Scan for the cell matching the given text and deliver its [X, Y] coordinate at center. 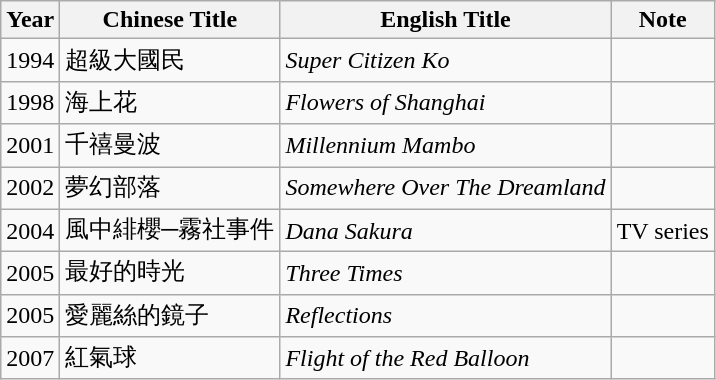
Dana Sakura [446, 230]
Super Citizen Ko [446, 60]
TV series [662, 230]
紅氣球 [170, 358]
Millennium Mambo [446, 146]
超級大國民 [170, 60]
愛麗絲的鏡子 [170, 316]
Chinese Title [170, 20]
風中緋櫻─霧社事件 [170, 230]
English Title [446, 20]
2007 [30, 358]
Flowers of Shanghai [446, 102]
Note [662, 20]
1994 [30, 60]
最好的時光 [170, 274]
Three Times [446, 274]
2002 [30, 188]
Reflections [446, 316]
2004 [30, 230]
Somewhere Over The Dreamland [446, 188]
2001 [30, 146]
夢幻部落 [170, 188]
千禧曼波 [170, 146]
Flight of the Red Balloon [446, 358]
海上花 [170, 102]
1998 [30, 102]
Year [30, 20]
